Determine the [X, Y] coordinate at the center of the cell enclosing the given text.  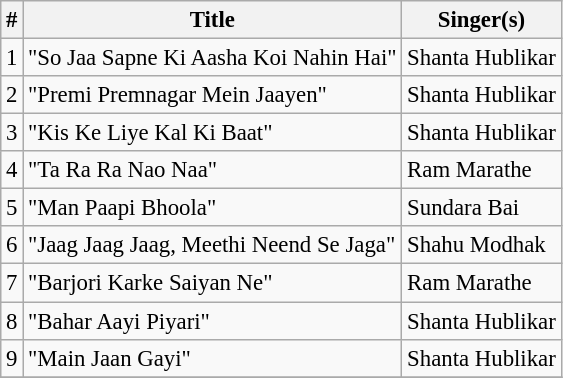
3 [12, 133]
Sundara Bai [482, 208]
9 [12, 358]
Title [212, 20]
"Bahar Aayi Piyari" [212, 321]
Shahu Modhak [482, 245]
"Jaag Jaag Jaag, Meethi Neend Se Jaga" [212, 245]
7 [12, 283]
6 [12, 245]
8 [12, 321]
2 [12, 95]
Singer(s) [482, 20]
"Main Jaan Gayi" [212, 358]
# [12, 20]
4 [12, 170]
5 [12, 208]
"Premi Premnagar Mein Jaayen" [212, 95]
"Kis Ke Liye Kal Ki Baat" [212, 133]
"Man Paapi Bhoola" [212, 208]
"Barjori Karke Saiyan Ne" [212, 283]
1 [12, 58]
"So Jaa Sapne Ki Aasha Koi Nahin Hai" [212, 58]
"Ta Ra Ra Nao Naa" [212, 170]
